Determine the (X, Y) coordinate at the center of the cell enclosing the given text.  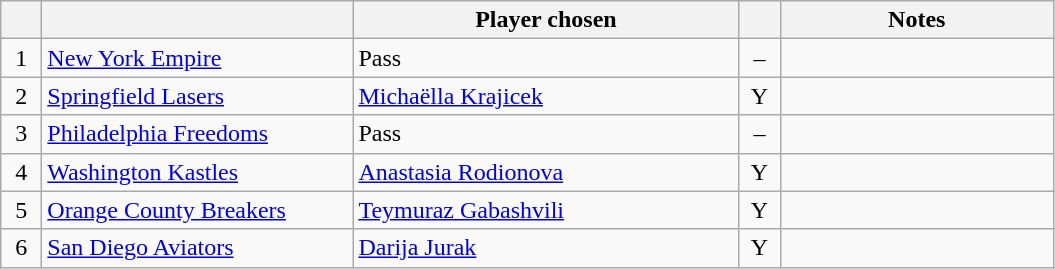
Player chosen (546, 20)
Anastasia Rodionova (546, 172)
2 (22, 96)
Philadelphia Freedoms (198, 134)
Michaëlla Krajicek (546, 96)
3 (22, 134)
4 (22, 172)
Darija Jurak (546, 248)
Teymuraz Gabashvili (546, 210)
Washington Kastles (198, 172)
6 (22, 248)
New York Empire (198, 58)
Orange County Breakers (198, 210)
5 (22, 210)
1 (22, 58)
San Diego Aviators (198, 248)
Notes (917, 20)
Springfield Lasers (198, 96)
